Locate the cell with the specified text and output its (x, y) center coordinate. 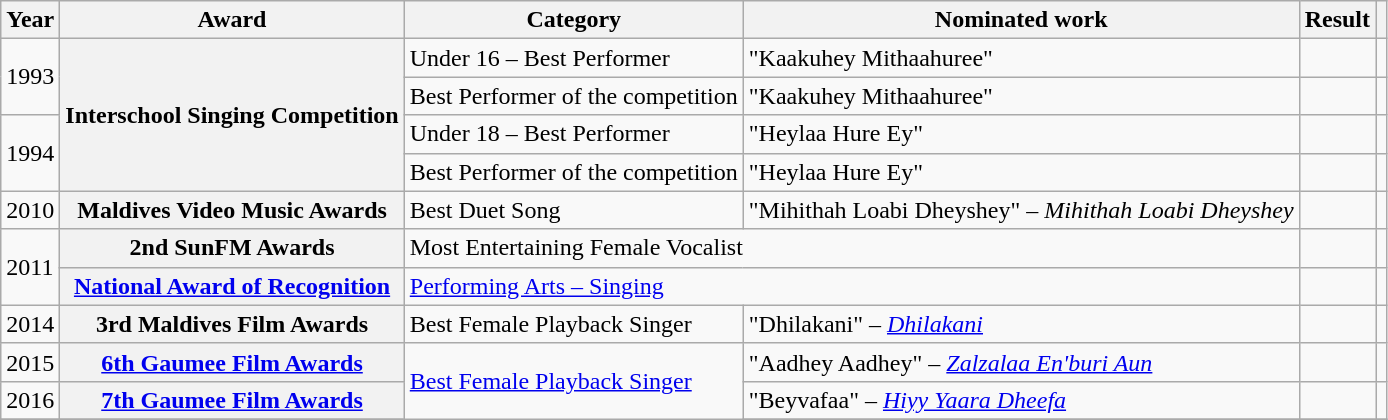
7th Gaumee Film Awards (232, 400)
"Aadhey Aadhey" – Zalzalaa En'buri Aun (1021, 362)
6th Gaumee Film Awards (232, 362)
1993 (30, 77)
1994 (30, 153)
Under 16 – Best Performer (574, 58)
3rd Maldives Film Awards (232, 324)
Most Entertaining Female Vocalist (852, 248)
Maldives Video Music Awards (232, 210)
2010 (30, 210)
2011 (30, 267)
National Award of Recognition (232, 286)
2nd SunFM Awards (232, 248)
Category (574, 20)
Year (30, 20)
2015 (30, 362)
2016 (30, 400)
Nominated work (1021, 20)
Award (232, 20)
Performing Arts – Singing (852, 286)
2014 (30, 324)
Interschool Singing Competition (232, 115)
Result (1337, 20)
Best Duet Song (574, 210)
"Mihithah Loabi Dheyshey" – Mihithah Loabi Dheyshey (1021, 210)
"Dhilakani" – Dhilakani (1021, 324)
"Beyvafaa" – Hiyy Yaara Dheefa (1021, 400)
Under 18 – Best Performer (574, 134)
